Detect which cell encompasses the target text, then output its [X, Y] center coordinate. 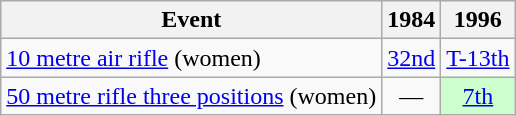
50 metre rifle three positions (women) [192, 96]
T-13th [478, 58]
— [412, 96]
Event [192, 20]
1996 [478, 20]
32nd [412, 58]
7th [478, 96]
1984 [412, 20]
10 metre air rifle (women) [192, 58]
